For the text-containing cell, return its midpoint in (x, y) coordinate format. 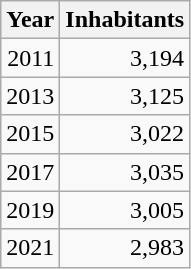
Year (30, 20)
3,005 (125, 210)
3,125 (125, 96)
2021 (30, 248)
Inhabitants (125, 20)
2015 (30, 134)
2017 (30, 172)
3,194 (125, 58)
3,022 (125, 134)
2011 (30, 58)
2019 (30, 210)
2013 (30, 96)
2,983 (125, 248)
3,035 (125, 172)
